Find where the given text appears and provide that cell's center as [x, y] coordinate. 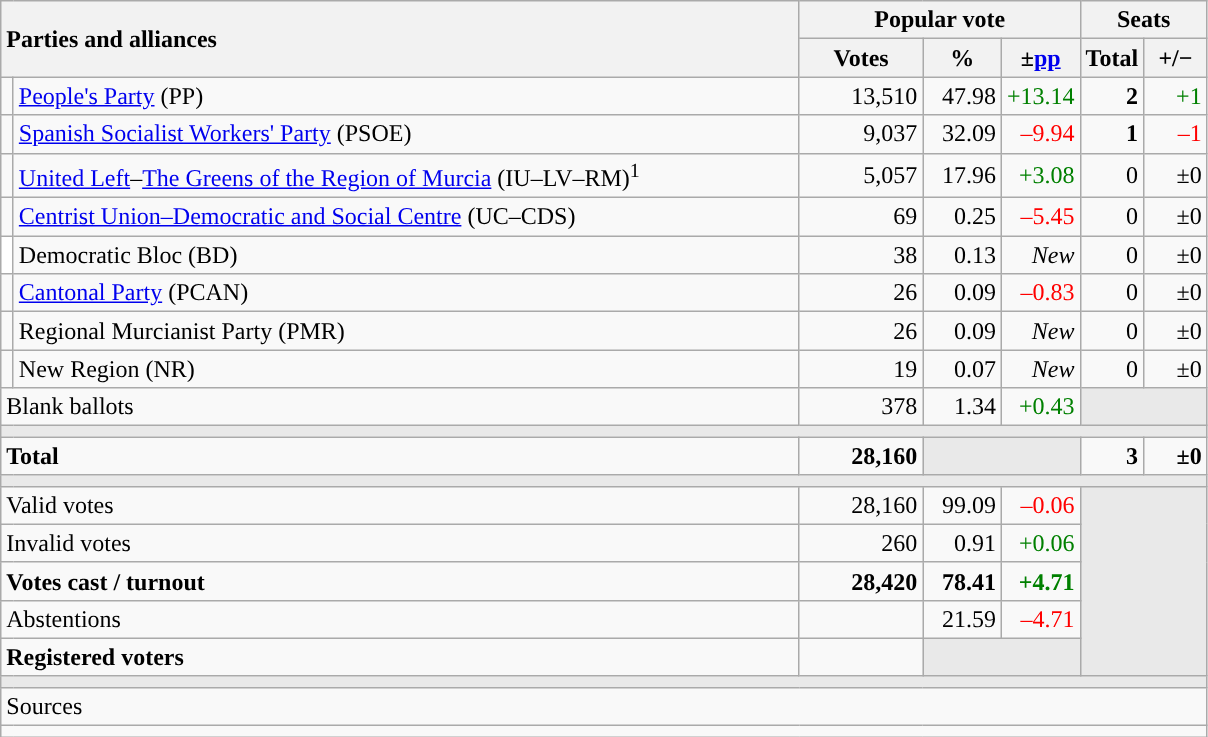
People's Party (PP) [406, 96]
Sources [604, 706]
Abstentions [400, 619]
–0.06 [1040, 505]
+0.06 [1040, 543]
Regional Murcianist Party (PMR) [406, 331]
–9.94 [1040, 134]
+0.43 [1040, 407]
Cantonal Party (PCAN) [406, 293]
Centrist Union–Democratic and Social Centre (UC–CDS) [406, 217]
47.98 [962, 96]
+1 [1176, 96]
–1 [1176, 134]
Parties and alliances [400, 39]
0.07 [962, 369]
+4.71 [1040, 581]
Democratic Bloc (BD) [406, 255]
United Left–The Greens of the Region of Murcia (IU–LV–RM)1 [406, 176]
+3.08 [1040, 176]
–5.45 [1040, 217]
Votes [861, 58]
260 [861, 543]
+/− [1176, 58]
Valid votes [400, 505]
2 [1112, 96]
0.13 [962, 255]
9,037 [861, 134]
1.34 [962, 407]
Spanish Socialist Workers' Party (PSOE) [406, 134]
69 [861, 217]
17.96 [962, 176]
±pp [1040, 58]
5,057 [861, 176]
13,510 [861, 96]
19 [861, 369]
99.09 [962, 505]
28,420 [861, 581]
–4.71 [1040, 619]
Invalid votes [400, 543]
Popular vote [940, 20]
32.09 [962, 134]
0.25 [962, 217]
78.41 [962, 581]
378 [861, 407]
Blank ballots [400, 407]
Seats [1144, 20]
21.59 [962, 619]
0.91 [962, 543]
+13.14 [1040, 96]
New Region (NR) [406, 369]
Votes cast / turnout [400, 581]
Registered voters [400, 657]
–0.83 [1040, 293]
3 [1112, 456]
% [962, 58]
1 [1112, 134]
38 [861, 255]
